Search for the cell housing the specified text and yield its [x, y] center coordinate. 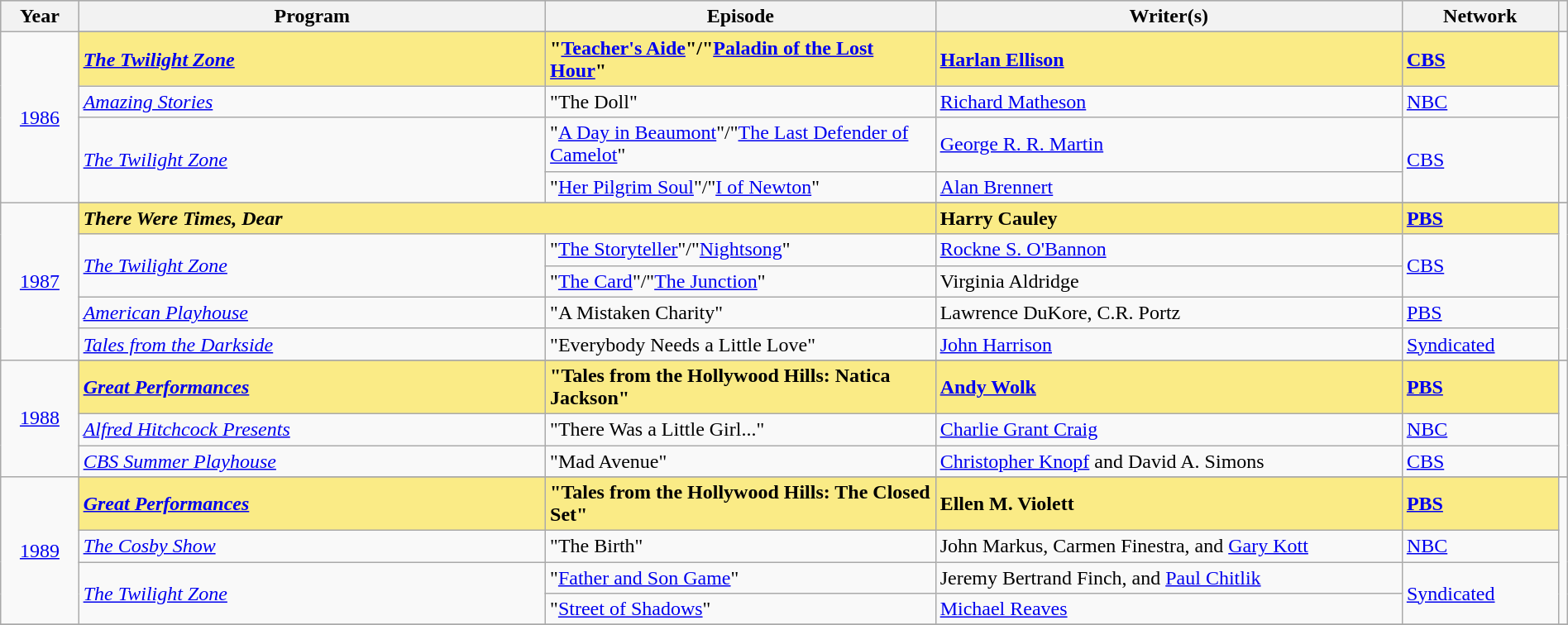
John Harrison [1169, 344]
Charlie Grant Craig [1169, 429]
Michael Reaves [1169, 609]
1988 [40, 418]
American Playhouse [312, 312]
"The Storyteller"/"Nightsong" [741, 250]
Program [312, 17]
CBS Summer Playhouse [312, 460]
Jeremy Bertrand Finch, and Paul Chitlik [1169, 578]
1986 [40, 117]
1989 [40, 551]
Ellen M. Violett [1169, 504]
Harlan Ellison [1169, 60]
There Were Times, Dear [507, 218]
"The Doll" [741, 102]
Virginia Aldridge [1169, 281]
Amazing Stories [312, 102]
"A Day in Beaumont"/"The Last Defender of Camelot" [741, 144]
"Her Pilgrim Soul"/"I of Newton" [741, 187]
"Everybody Needs a Little Love" [741, 344]
Network [1480, 17]
Andy Wolk [1169, 387]
"A Mistaken Charity" [741, 312]
"The Card"/"The Junction" [741, 281]
Episode [741, 17]
The Cosby Show [312, 546]
Alan Brennert [1169, 187]
1987 [40, 281]
"Street of Shadows" [741, 609]
"Mad Avenue" [741, 460]
Christopher Knopf and David A. Simons [1169, 460]
Year [40, 17]
"Teacher's Aide"/"Paladin of the Lost Hour" [741, 60]
"Tales from the Hollywood Hills: The Closed Set" [741, 504]
"Tales from the Hollywood Hills: Natica Jackson" [741, 387]
George R. R. Martin [1169, 144]
"Father and Son Game" [741, 578]
Alfred Hitchcock Presents [312, 429]
Harry Cauley [1169, 218]
Tales from the Darkside [312, 344]
Rockne S. O'Bannon [1169, 250]
Writer(s) [1169, 17]
John Markus, Carmen Finestra, and Gary Kott [1169, 546]
"There Was a Little Girl..." [741, 429]
Richard Matheson [1169, 102]
"The Birth" [741, 546]
Lawrence DuKore, C.R. Portz [1169, 312]
